Locate the cell with the specified text and output its (x, y) center coordinate. 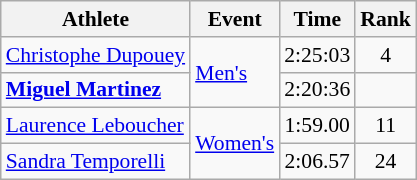
Event (234, 19)
Men's (234, 72)
2:25:03 (317, 55)
Christophe Dupouey (96, 55)
1:59.00 (317, 126)
24 (386, 162)
Miguel Martinez (96, 90)
Rank (386, 19)
4 (386, 55)
2:06.57 (317, 162)
Women's (234, 144)
Athlete (96, 19)
Sandra Temporelli (96, 162)
11 (386, 126)
2:20:36 (317, 90)
Laurence Leboucher (96, 126)
Time (317, 19)
